For the text-containing cell, return its midpoint in [x, y] coordinate format. 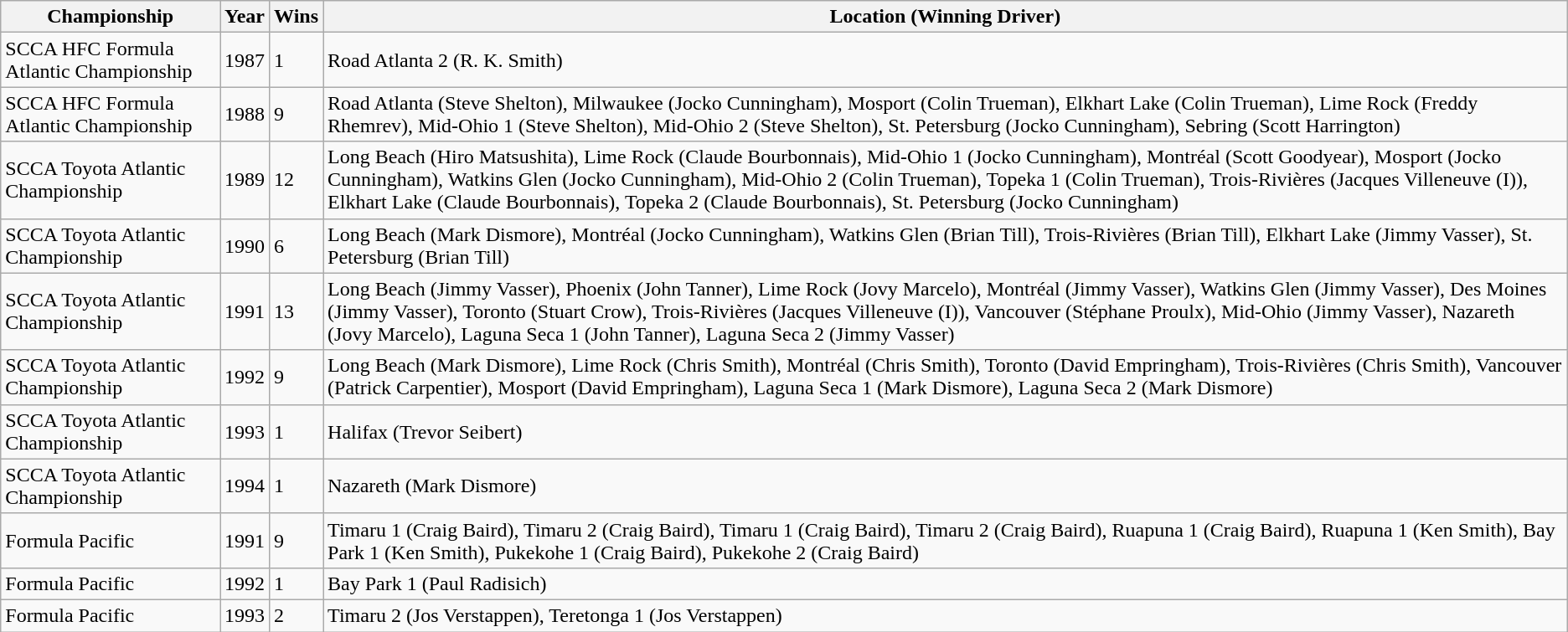
1989 [245, 180]
1987 [245, 60]
13 [297, 311]
Timaru 2 (Jos Verstappen), Teretonga 1 (Jos Verstappen) [946, 615]
Wins [297, 17]
12 [297, 180]
Location (Winning Driver) [946, 17]
6 [297, 246]
1988 [245, 114]
Championship [111, 17]
1990 [245, 246]
Nazareth (Mark Dismore) [946, 486]
Road Atlanta 2 (R. K. Smith) [946, 60]
1994 [245, 486]
Bay Park 1 (Paul Radisich) [946, 583]
2 [297, 615]
Halifax (Trevor Seibert) [946, 432]
Year [245, 17]
